Identify which cell holds the provided text, then report its (X, Y) central coordinate. 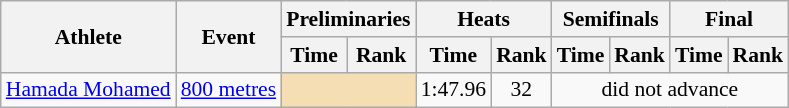
Final (729, 19)
Athlete (88, 36)
Event (228, 36)
Heats (484, 19)
1:47.96 (454, 90)
Semifinals (611, 19)
32 (522, 90)
did not advance (670, 90)
Hamada Mohamed (88, 90)
Preliminaries (348, 19)
800 metres (228, 90)
